Identify which cell holds the provided text, then report its (x, y) central coordinate. 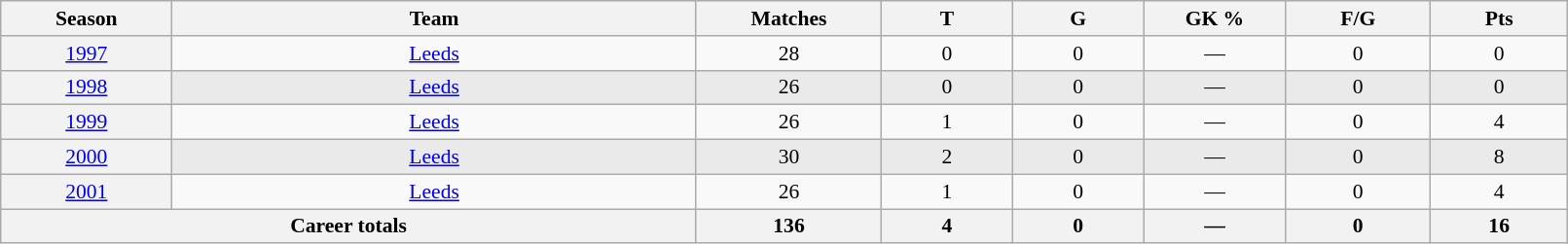
Career totals (348, 227)
2 (948, 157)
1999 (87, 122)
16 (1499, 227)
2001 (87, 192)
F/G (1358, 18)
GK % (1215, 18)
28 (788, 53)
Season (87, 18)
1997 (87, 53)
T (948, 18)
1998 (87, 87)
Team (434, 18)
136 (788, 227)
Matches (788, 18)
2000 (87, 157)
G (1078, 18)
30 (788, 157)
8 (1499, 157)
Pts (1499, 18)
